From the cell containing the given text, extract its center point as (x, y) coordinate. 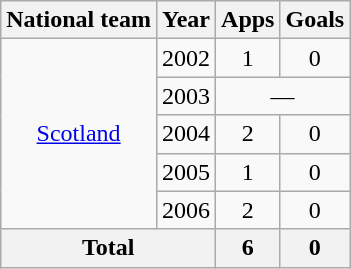
2005 (186, 172)
2006 (186, 210)
6 (248, 248)
2003 (186, 96)
Year (186, 20)
2002 (186, 58)
— (283, 96)
Scotland (79, 134)
Apps (248, 20)
2004 (186, 134)
Total (108, 248)
National team (79, 20)
Goals (315, 20)
